Return the (X, Y) coordinate for the center point of the cell that contains the specified text.  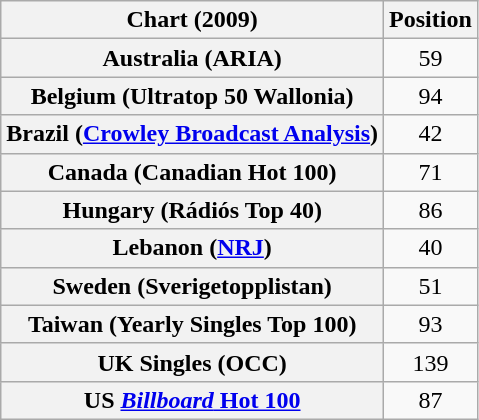
40 (431, 248)
71 (431, 172)
Brazil (Crowley Broadcast Analysis) (192, 134)
Chart (2009) (192, 20)
Canada (Canadian Hot 100) (192, 172)
Australia (ARIA) (192, 58)
86 (431, 210)
139 (431, 362)
Hungary (Rádiós Top 40) (192, 210)
Belgium (Ultratop 50 Wallonia) (192, 96)
87 (431, 400)
UK Singles (OCC) (192, 362)
Position (431, 20)
Taiwan (Yearly Singles Top 100) (192, 324)
51 (431, 286)
Lebanon (NRJ) (192, 248)
59 (431, 58)
93 (431, 324)
94 (431, 96)
42 (431, 134)
Sweden (Sverigetopplistan) (192, 286)
US Billboard Hot 100 (192, 400)
